Capture the cell that displays the provided text and extract its [x, y] central coordinate. 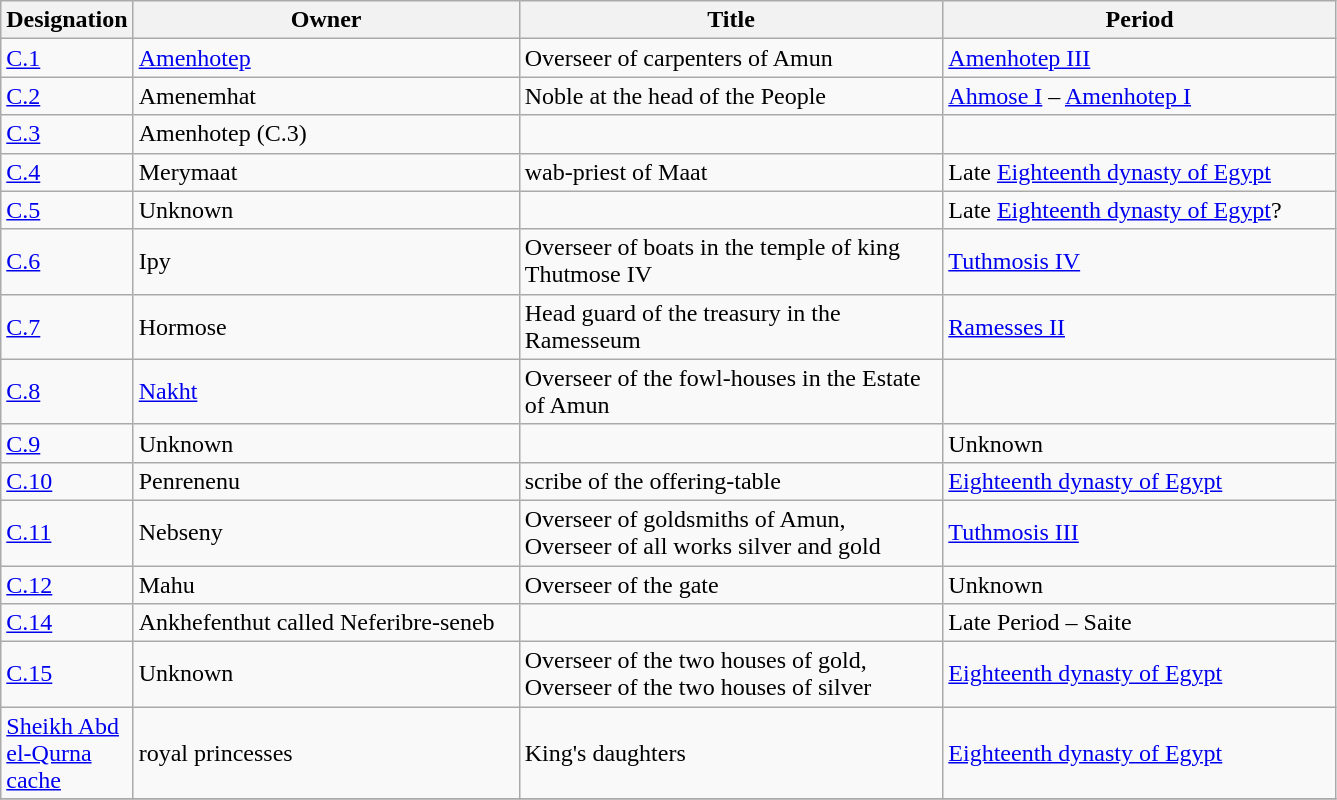
Amenemhat [326, 96]
Overseer of the fowl-houses in the Estate of Amun [731, 392]
C.15 [67, 674]
Nakht [326, 392]
C.10 [67, 481]
C.7 [67, 326]
King's daughters [731, 753]
Overseer of goldsmiths of Amun, Overseer of all works silver and gold [731, 532]
Merymaat [326, 172]
C.5 [67, 210]
Overseer of the gate [731, 585]
Ipy [326, 262]
Noble at the head of the People [731, 96]
Ramesses II [1140, 326]
Nebseny [326, 532]
royal princesses [326, 753]
Tuthmosis IV [1140, 262]
Late Eighteenth dynasty of Egypt? [1140, 210]
Hormose [326, 326]
Designation [67, 20]
Tuthmosis III [1140, 532]
C.4 [67, 172]
C.11 [67, 532]
Sheikh Abd el-Qurna cache [67, 753]
C.14 [67, 623]
Head guard of the treasury in the Ramesseum [731, 326]
C.1 [67, 58]
Amenhotep [326, 58]
Penrenenu [326, 481]
Ahmose I – Amenhotep I [1140, 96]
Overseer of boats in the temple of king Thutmose IV [731, 262]
Overseer of the two houses of gold, Overseer of the two houses of silver [731, 674]
C.3 [67, 134]
scribe of the offering-table [731, 481]
C.12 [67, 585]
Period [1140, 20]
Overseer of carpenters of Amun [731, 58]
C.6 [67, 262]
C.2 [67, 96]
C.8 [67, 392]
Amenhotep (C.3) [326, 134]
Title [731, 20]
Late Eighteenth dynasty of Egypt [1140, 172]
Ankhefenthut called Neferibre-seneb [326, 623]
Amenhotep III [1140, 58]
wab-priest of Maat [731, 172]
Owner [326, 20]
Mahu [326, 585]
C.9 [67, 443]
Late Period – Saite [1140, 623]
